Find where the given text appears and provide that cell's center as [X, Y] coordinate. 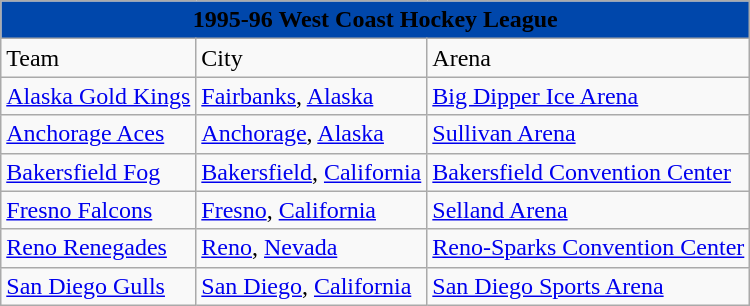
Big Dipper Ice Arena [588, 96]
City [312, 58]
San Diego Sports Arena [588, 286]
1995-96 West Coast Hockey League [376, 20]
Anchorage, Alaska [312, 134]
Sullivan Arena [588, 134]
Reno-Sparks Convention Center [588, 248]
Reno Renegades [98, 248]
Fresno Falcons [98, 210]
Bakersfield, California [312, 172]
San Diego Gulls [98, 286]
Arena [588, 58]
Fresno, California [312, 210]
Team [98, 58]
Bakersfield Fog [98, 172]
San Diego, California [312, 286]
Bakersfield Convention Center [588, 172]
Selland Arena [588, 210]
Anchorage Aces [98, 134]
Alaska Gold Kings [98, 96]
Fairbanks, Alaska [312, 96]
Reno, Nevada [312, 248]
